Scan for the cell matching the given text and deliver its (X, Y) coordinate at center. 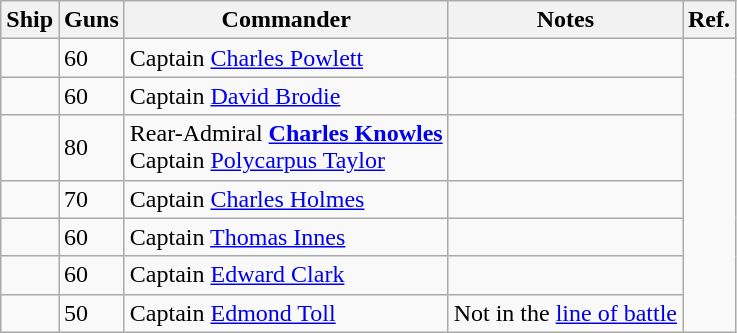
50 (92, 313)
Ship (30, 20)
Ref. (708, 20)
Not in the line of battle (565, 313)
Commander (286, 20)
Guns (92, 20)
70 (92, 199)
Captain Edmond Toll (286, 313)
80 (92, 148)
Rear-Admiral Charles KnowlesCaptain Polycarpus Taylor (286, 148)
Notes (565, 20)
Captain Edward Clark (286, 275)
Captain Charles Holmes (286, 199)
Captain David Brodie (286, 96)
Captain Thomas Innes (286, 237)
Captain Charles Powlett (286, 58)
